For the text-containing cell, return its midpoint in (X, Y) coordinate format. 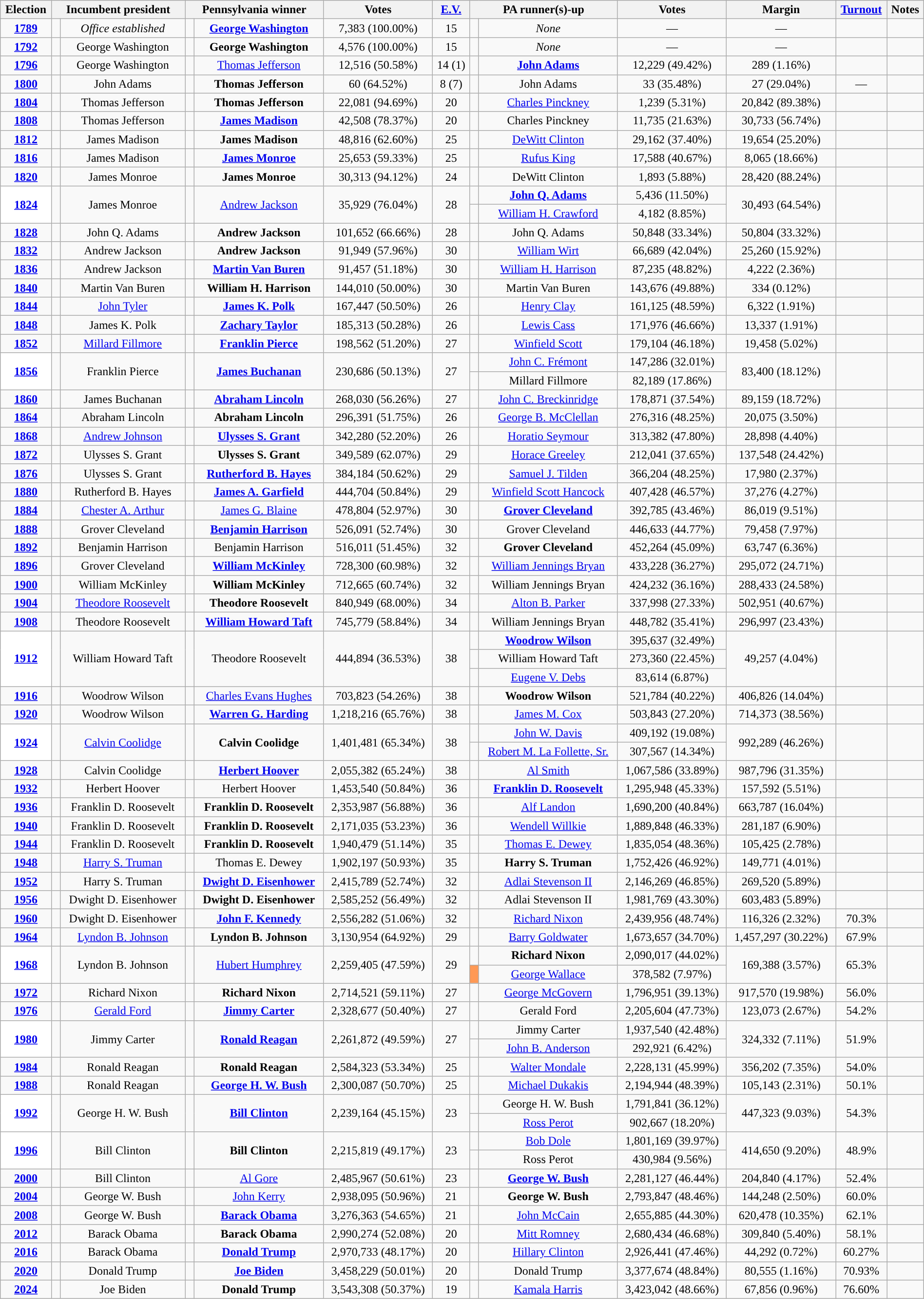
1,239 (5.31%) (672, 102)
446,633 (44.77%) (672, 529)
51.9% (861, 1039)
14 (1) (451, 65)
2,714,521 (59.11%) (378, 993)
292,921 (6.42%) (672, 1048)
20,075 (3.50%) (781, 418)
392,785 (43.46%) (672, 510)
12,516 (50.58%) (378, 65)
447,323 (9.03%) (781, 1113)
John C. Frémont (548, 362)
1,889,848 (46.33%) (672, 826)
663,787 (16.04%) (781, 807)
1956 (26, 900)
378,582 (7.97%) (672, 974)
John Tyler (123, 306)
1892 (26, 548)
728,300 (60.98%) (378, 566)
28,898 (4.40%) (781, 436)
714,373 (38.56%) (781, 714)
1,835,054 (48.36%) (672, 844)
1,401,481 (65.34%) (378, 742)
2,793,847 (48.46%) (672, 1197)
144,010 (50.00%) (378, 288)
89,159 (18.72%) (781, 399)
Alf Landon (548, 807)
2,353,987 (56.88%) (378, 807)
2008 (26, 1215)
1792 (26, 47)
52.4% (861, 1178)
25,260 (15.92%) (781, 251)
1980 (26, 1039)
2,215,819 (49.17%) (378, 1150)
105,143 (2.31%) (781, 1085)
179,104 (46.18%) (672, 344)
E.V. (451, 10)
1908 (26, 622)
313,382 (47.80%) (672, 436)
29,162 (37.40%) (672, 139)
147,286 (32.01%) (672, 362)
1904 (26, 603)
101,652 (66.66%) (378, 232)
2,055,382 (65.24%) (378, 770)
1800 (26, 84)
79,458 (7.97%) (781, 529)
62.1% (861, 1215)
37,276 (4.27%) (781, 492)
Horatio Seymour (548, 436)
28,420 (88.24%) (781, 176)
1808 (26, 121)
1988 (26, 1085)
76.60% (861, 1289)
1920 (26, 714)
John Kerry (259, 1197)
John C. Breckinridge (548, 399)
1,752,426 (46.92%) (672, 863)
2,146,269 (46.85%) (672, 881)
712,665 (60.74%) (378, 585)
502,951 (40.67%) (781, 603)
60.27% (861, 1252)
1932 (26, 788)
356,202 (7.35%) (781, 1067)
49,257 (4.04%) (781, 659)
307,567 (14.34%) (672, 751)
70.3% (861, 918)
2,261,872 (49.59%) (378, 1039)
1940 (26, 826)
54.2% (861, 1011)
54.3% (861, 1113)
2,194,944 (48.39%) (672, 1085)
24 (451, 176)
116,326 (2.32%) (781, 918)
2,556,282 (51.06%) (378, 918)
63,747 (6.36%) (781, 548)
48,816 (62.60%) (378, 139)
Kamala Harris (548, 1289)
185,313 (50.28%) (378, 325)
1816 (26, 158)
30,493 (64.54%) (781, 204)
80,555 (1.16%) (781, 1271)
2,300,087 (50.70%) (378, 1085)
987,796 (31.35%) (781, 770)
2,328,677 (50.40%) (378, 1011)
309,840 (5.40%) (781, 1234)
3,130,954 (64.92%) (378, 937)
1912 (26, 659)
70.93% (861, 1271)
384,184 (50.62%) (378, 473)
Chester A. Arthur (123, 510)
1936 (26, 807)
1,690,200 (40.84%) (672, 807)
1,673,657 (34.70%) (672, 937)
503,843 (27.20%) (672, 714)
66,689 (42.04%) (672, 251)
161,125 (48.59%) (672, 306)
54.0% (861, 1067)
91,457 (51.18%) (378, 269)
65.3% (861, 965)
1,893 (5.88%) (672, 176)
276,316 (48.25%) (672, 418)
6,322 (1.91%) (781, 306)
430,984 (9.56%) (672, 1160)
1812 (26, 139)
Charles Evans Hughes (259, 696)
1,981,769 (43.30%) (672, 900)
1856 (26, 371)
5,436 (11.50%) (672, 195)
703,823 (54.26%) (378, 696)
2016 (26, 1252)
44,292 (0.72%) (781, 1252)
John McCain (548, 1215)
1,067,586 (33.89%) (672, 770)
Barry Goldwater (548, 937)
Andrew Johnson (123, 436)
Horace Greeley (548, 455)
1960 (26, 918)
2,239,164 (45.15%) (378, 1113)
Hillary Clinton (548, 1252)
478,804 (52.97%) (378, 510)
424,232 (36.16%) (672, 585)
1876 (26, 473)
2,655,885 (44.30%) (672, 1215)
William H. Crawford (548, 213)
19,458 (5.02%) (781, 344)
67.9% (861, 937)
1828 (26, 232)
George McGovern (548, 993)
1,796,951 (39.13%) (672, 993)
Henry Clay (548, 306)
407,428 (46.57%) (672, 492)
12,229 (49.42%) (672, 65)
406,826 (14.04%) (781, 696)
87,235 (48.82%) (672, 269)
58.1% (861, 1234)
603,483 (5.89%) (781, 900)
2,259,405 (47.59%) (378, 965)
50.1% (861, 1085)
Notes (905, 10)
1864 (26, 418)
212,041 (37.65%) (672, 455)
1952 (26, 881)
1,453,540 (50.84%) (378, 788)
Alton B. Parker (548, 603)
Election (26, 10)
1,940,479 (51.14%) (378, 844)
1880 (26, 492)
1804 (26, 102)
2,938,095 (50.96%) (378, 1197)
Pennsylvania winner (254, 10)
1944 (26, 844)
86,019 (9.51%) (781, 510)
Samuel J. Tilden (548, 473)
91,949 (57.96%) (378, 251)
2,439,956 (48.74%) (672, 918)
2000 (26, 1178)
171,976 (46.66%) (672, 325)
1852 (26, 344)
2012 (26, 1234)
1,937,540 (42.48%) (672, 1030)
Wendell Willkie (548, 826)
1972 (26, 993)
John W. Davis (548, 733)
1,801,169 (39.97%) (672, 1141)
334 (0.12%) (781, 288)
1832 (26, 251)
19 (451, 1289)
1888 (26, 529)
1840 (26, 288)
2,171,035 (53.23%) (378, 826)
1968 (26, 965)
1,902,197 (50.93%) (378, 863)
67,856 (0.96%) (781, 1289)
3,458,229 (50.01%) (378, 1271)
Michael Dukakis (548, 1085)
516,011 (51.45%) (378, 548)
1976 (26, 1011)
2,205,604 (47.73%) (672, 1011)
1,218,216 (65.76%) (378, 714)
Winfield Scott Hancock (548, 492)
1928 (26, 770)
John B. Anderson (548, 1048)
366,204 (48.25%) (672, 473)
620,478 (10.35%) (781, 1215)
902,667 (18.20%) (672, 1122)
George Wallace (548, 974)
Incumbent president (118, 10)
521,784 (40.22%) (672, 696)
Eugene V. Debs (548, 677)
13,337 (1.91%) (781, 325)
56.0% (861, 993)
1820 (26, 176)
1,295,948 (45.33%) (672, 788)
2,485,967 (50.61%) (378, 1178)
1900 (26, 585)
4,182 (8.85%) (672, 213)
42,508 (78.37%) (378, 121)
60 (64.52%) (378, 84)
20,842 (89.38%) (781, 102)
2020 (26, 1271)
4,576 (100.00%) (378, 47)
1992 (26, 1113)
Robert M. La Follette, Sr. (548, 751)
2024 (26, 1289)
149,771 (4.01%) (781, 863)
137,548 (24.42%) (781, 455)
Mitt Romney (548, 1234)
281,187 (6.90%) (781, 826)
1872 (26, 455)
11,735 (21.63%) (672, 121)
50,848 (33.34%) (672, 232)
Al Gore (259, 1178)
2,585,252 (56.49%) (378, 900)
Zachary Taylor (259, 325)
269,520 (5.89%) (781, 881)
30,313 (94.12%) (378, 176)
143,676 (49.88%) (672, 288)
Winfield Scott (548, 344)
1984 (26, 1067)
1,791,841 (36.12%) (672, 1104)
2,090,017 (44.02%) (672, 955)
288,433 (24.58%) (781, 585)
Al Smith (548, 770)
James A. Garfield (259, 492)
8,065 (18.66%) (781, 158)
1789 (26, 28)
83,614 (6.87%) (672, 677)
526,091 (52.74%) (378, 529)
1996 (26, 1150)
992,289 (46.26%) (781, 742)
1924 (26, 742)
157,592 (5.51%) (781, 788)
273,360 (22.45%) (672, 659)
Lewis Cass (548, 325)
395,637 (32.49%) (672, 640)
409,192 (19.08%) (672, 733)
17,980 (2.37%) (781, 473)
35,929 (76.04%) (378, 204)
3,276,363 (54.65%) (378, 1215)
230,686 (50.13%) (378, 371)
48.9% (861, 1150)
1916 (26, 696)
17,588 (40.67%) (672, 158)
Bob Dole (548, 1141)
2,281,127 (46.44%) (672, 1178)
1896 (26, 566)
1824 (26, 204)
82,189 (17.86%) (672, 381)
John F. Kennedy (259, 918)
Rufus King (548, 158)
123,073 (2.67%) (781, 1011)
745,779 (58.84%) (378, 622)
198,562 (51.20%) (378, 344)
27 (29.04%) (781, 84)
289 (1.16%) (781, 65)
George B. McClellan (548, 418)
50,804 (33.32%) (781, 232)
1,457,297 (30.22%) (781, 937)
2,680,434 (46.68%) (672, 1234)
33 (35.48%) (672, 84)
4,222 (2.36%) (781, 269)
Walter Mondale (548, 1067)
105,425 (2.78%) (781, 844)
2,584,323 (53.34%) (378, 1067)
19,654 (25.20%) (781, 139)
840,949 (68.00%) (378, 603)
324,332 (7.11%) (781, 1039)
Hubert Humphrey (259, 965)
2004 (26, 1197)
7,383 (100.00%) (378, 28)
1948 (26, 863)
204,840 (4.17%) (781, 1178)
2,228,131 (45.99%) (672, 1067)
25,653 (59.33%) (378, 158)
Office established (123, 28)
1860 (26, 399)
268,030 (56.26%) (378, 399)
433,228 (36.27%) (672, 566)
1844 (26, 306)
917,570 (19.98%) (781, 993)
349,589 (62.07%) (378, 455)
342,280 (52.20%) (378, 436)
2,970,733 (48.17%) (378, 1252)
414,650 (9.20%) (781, 1150)
8 (7) (451, 84)
Turnout (861, 10)
James M. Cox (548, 714)
2,990,274 (52.08%) (378, 1234)
452,264 (45.09%) (672, 548)
22,081 (94.69%) (378, 102)
144,248 (2.50%) (781, 1197)
60.0% (861, 1197)
2,415,789 (52.74%) (378, 881)
3,423,042 (48.66%) (672, 1289)
3,543,308 (50.37%) (378, 1289)
William Wirt (548, 251)
296,391 (51.75%) (378, 418)
83,400 (18.12%) (781, 371)
178,871 (37.54%) (672, 399)
1868 (26, 436)
1848 (26, 325)
30,733 (56.74%) (781, 121)
2,926,441 (47.46%) (672, 1252)
Warren G. Harding (259, 714)
444,704 (50.84%) (378, 492)
3,377,674 (48.84%) (672, 1271)
295,072 (24.71%) (781, 566)
1796 (26, 65)
444,894 (36.53%) (378, 659)
337,998 (27.33%) (672, 603)
167,447 (50.50%) (378, 306)
1964 (26, 937)
1836 (26, 269)
1884 (26, 510)
296,997 (23.43%) (781, 622)
448,782 (35.41%) (672, 622)
James G. Blaine (259, 510)
Margin (781, 10)
169,388 (3.57%) (781, 965)
PA runner(s)-up (544, 10)
